Return the (x, y) coordinate for the center point of the cell that contains the specified text.  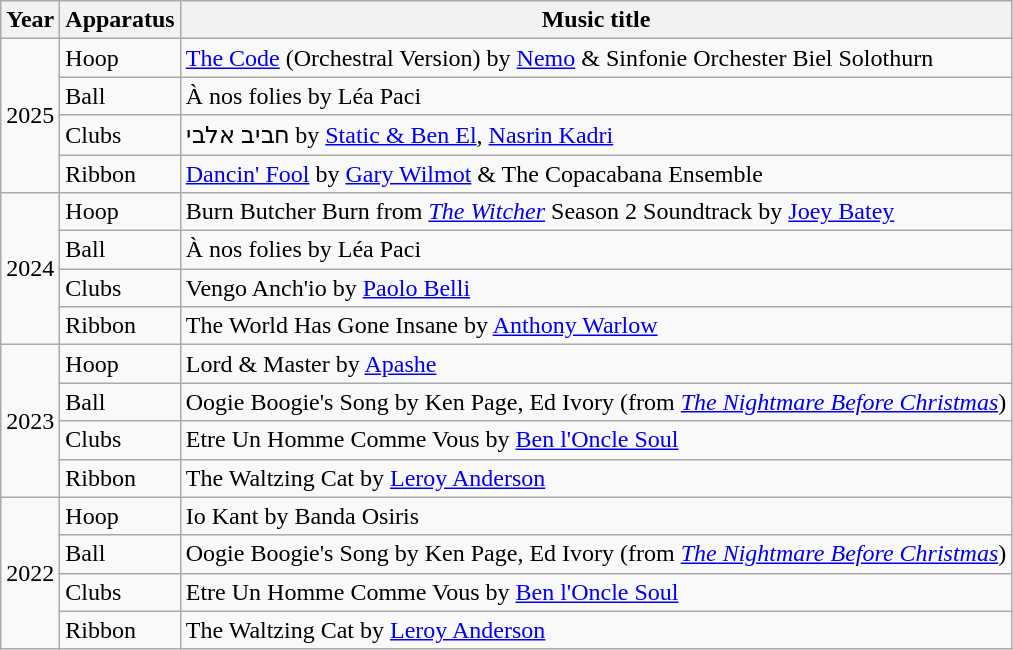
2023 (30, 421)
Dancin' Fool by Gary Wilmot & The Copacabana Ensemble (596, 173)
2025 (30, 116)
Io Kant by Banda Osiris (596, 516)
Music title (596, 20)
The World Has Gone Insane by Anthony Warlow (596, 326)
Burn Butcher Burn from The Witcher Season 2 Soundtrack by Joey Batey (596, 212)
Year (30, 20)
Vengo Anch'io by Paolo Belli (596, 288)
2022 (30, 573)
Lord & Master by Apashe (596, 364)
Apparatus (120, 20)
The Code (Orchestral Version) by Nemo & Sinfonie Orchester Biel Solothurn (596, 58)
חביב אלבי by Static & Ben El, Nasrin Kadri (596, 135)
2024 (30, 269)
